Find where the given text appears and provide that cell's center as [X, Y] coordinate. 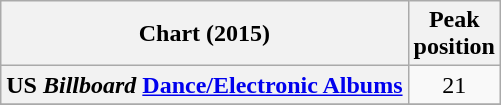
21 [454, 85]
Peakposition [454, 34]
Chart (2015) [204, 34]
US Billboard Dance/Electronic Albums [204, 85]
